Detect which cell encompasses the target text, then output its [X, Y] center coordinate. 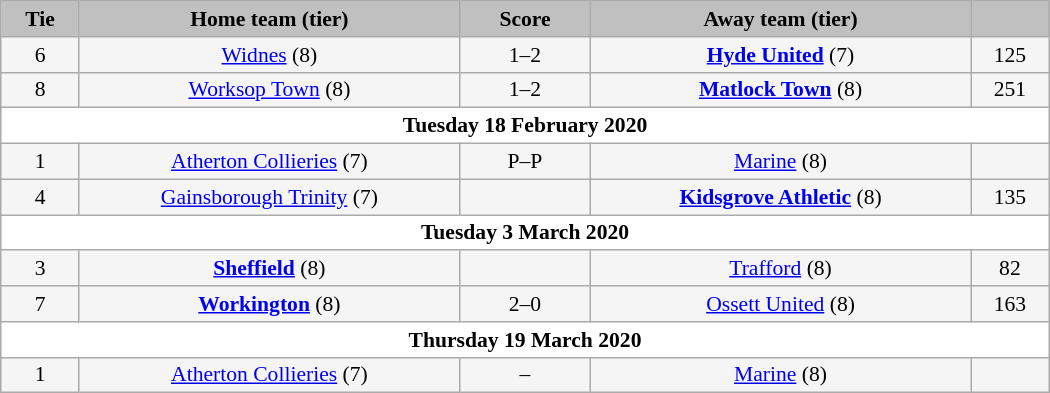
3 [40, 269]
163 [1010, 304]
4 [40, 197]
Hyde United (7) [781, 55]
Workington (8) [269, 304]
Ossett United (8) [781, 304]
Gainsborough Trinity (7) [269, 197]
125 [1010, 55]
6 [40, 55]
Thursday 19 March 2020 [525, 340]
135 [1010, 197]
P–P [524, 162]
– [524, 375]
Widnes (8) [269, 55]
Home team (tier) [269, 19]
Kidsgrove Athletic (8) [781, 197]
Worksop Town (8) [269, 90]
Sheffield (8) [269, 269]
2–0 [524, 304]
82 [1010, 269]
Tie [40, 19]
Score [524, 19]
7 [40, 304]
Away team (tier) [781, 19]
Matlock Town (8) [781, 90]
8 [40, 90]
251 [1010, 90]
Trafford (8) [781, 269]
Tuesday 3 March 2020 [525, 233]
Tuesday 18 February 2020 [525, 126]
